Capture the cell that displays the provided text and extract its [x, y] central coordinate. 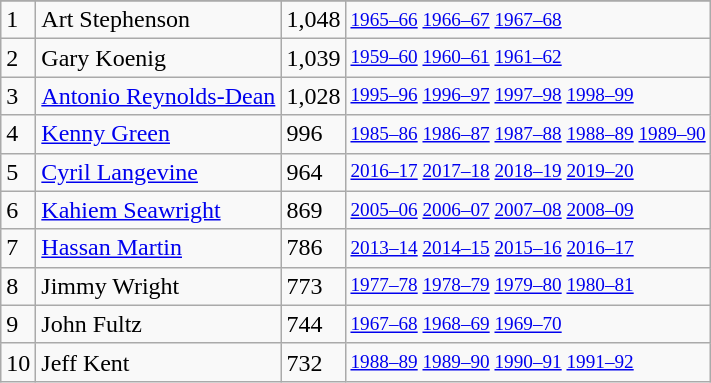
773 [314, 286]
732 [314, 362]
7 [18, 248]
Art Stephenson [158, 20]
2005–06 2006–07 2007–08 2008–09 [528, 210]
1965–66 1966–67 1967–68 [528, 20]
2 [18, 58]
Kenny Green [158, 134]
Kahiem Seawright [158, 210]
869 [314, 210]
Gary Koenig [158, 58]
4 [18, 134]
Antonio Reynolds-Dean [158, 96]
Hassan Martin [158, 248]
5 [18, 172]
1 [18, 20]
1,048 [314, 20]
6 [18, 210]
1977–78 1978–79 1979–80 1980–81 [528, 286]
1995–96 1996–97 1997–98 1998–99 [528, 96]
3 [18, 96]
2016–17 2017–18 2018–19 2019–20 [528, 172]
1988–89 1989–90 1990–91 1991–92 [528, 362]
744 [314, 324]
Jimmy Wright [158, 286]
1985–86 1986–87 1987–88 1988–89 1989–90 [528, 134]
1959–60 1960–61 1961–62 [528, 58]
2013–14 2014–15 2015–16 2016–17 [528, 248]
Cyril Langevine [158, 172]
8 [18, 286]
10 [18, 362]
964 [314, 172]
1,028 [314, 96]
1967–68 1968–69 1969–70 [528, 324]
Jeff Kent [158, 362]
996 [314, 134]
John Fultz [158, 324]
1,039 [314, 58]
786 [314, 248]
9 [18, 324]
